Pinpoint the cell where the given text exists, returning its [X, Y] midpoint coordinate. 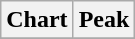
Chart [37, 20]
Peak [104, 20]
